Extract the (X, Y) coordinate from the center of the cell holding the provided text.  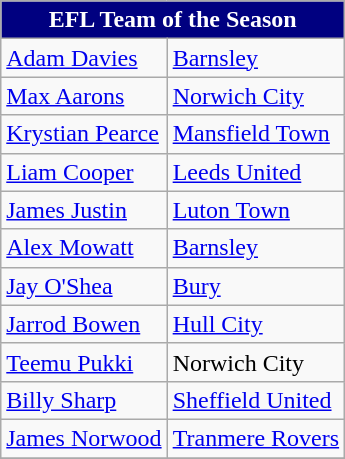
James Norwood (84, 438)
Leeds United (256, 172)
Jay O'Shea (84, 286)
Mansfield Town (256, 134)
EFL Team of the Season (173, 20)
Liam Cooper (84, 172)
Hull City (256, 324)
James Justin (84, 210)
Tranmere Rovers (256, 438)
Jarrod Bowen (84, 324)
Teemu Pukki (84, 362)
Alex Mowatt (84, 248)
Krystian Pearce (84, 134)
Sheffield United (256, 400)
Billy Sharp (84, 400)
Max Aarons (84, 96)
Bury (256, 286)
Luton Town (256, 210)
Adam Davies (84, 58)
